Return (X, Y) of the center of cell containing provided text 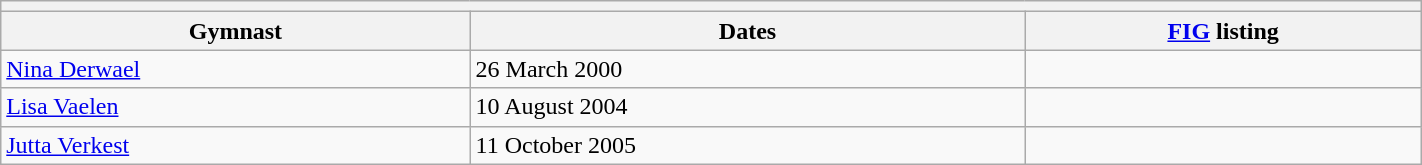
Lisa Vaelen (236, 107)
Nina Derwael (236, 69)
10 August 2004 (748, 107)
11 October 2005 (748, 145)
FIG listing (1223, 31)
Gymnast (236, 31)
Dates (748, 31)
Jutta Verkest (236, 145)
26 March 2000 (748, 69)
